Search for the cell housing the specified text and yield its (X, Y) center coordinate. 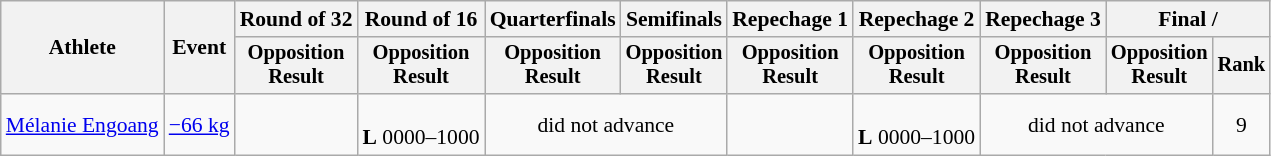
−66 kg (200, 124)
Event (200, 48)
Quarterfinals (553, 19)
Repechage 1 (790, 19)
Repechage 2 (916, 19)
Rank (1242, 66)
Round of 32 (296, 19)
Athlete (82, 48)
Repechage 3 (1043, 19)
Final / (1188, 19)
Semifinals (674, 19)
Round of 16 (420, 19)
Mélanie Engoang (82, 124)
9 (1242, 124)
